Locate the cell with the specified text and output its (x, y) center coordinate. 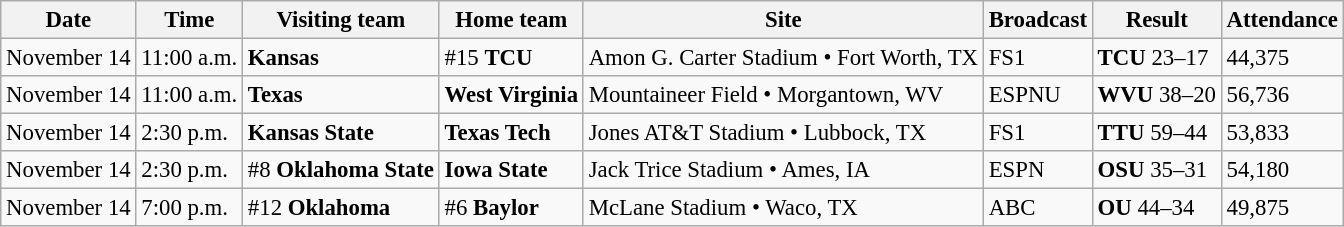
Kansas (342, 58)
49,875 (1282, 208)
West Virginia (511, 95)
56,736 (1282, 95)
WVU 38–20 (1156, 95)
Kansas State (342, 133)
44,375 (1282, 58)
Attendance (1282, 20)
#12 Oklahoma (342, 208)
54,180 (1282, 170)
7:00 p.m. (190, 208)
Iowa State (511, 170)
Date (68, 20)
#8 Oklahoma State (342, 170)
Result (1156, 20)
Mountaineer Field • Morgantown, WV (783, 95)
Amon G. Carter Stadium • Fort Worth, TX (783, 58)
ESPNU (1038, 95)
TTU 59–44 (1156, 133)
Home team (511, 20)
Texas Tech (511, 133)
#15 TCU (511, 58)
Jack Trice Stadium • Ames, IA (783, 170)
ESPN (1038, 170)
McLane Stadium • Waco, TX (783, 208)
Site (783, 20)
OSU 35–31 (1156, 170)
Time (190, 20)
ABC (1038, 208)
OU 44–34 (1156, 208)
53,833 (1282, 133)
Jones AT&T Stadium • Lubbock, TX (783, 133)
Texas (342, 95)
TCU 23–17 (1156, 58)
Broadcast (1038, 20)
#6 Baylor (511, 208)
Visiting team (342, 20)
